Pinpoint the cell where the given text exists, returning its [X, Y] midpoint coordinate. 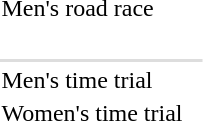
Men's time trial [92, 80]
